Pinpoint the cell where the given text exists, returning its [x, y] midpoint coordinate. 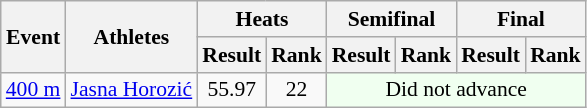
55.97 [232, 90]
Jasna Horozić [131, 90]
Heats [262, 19]
400 m [34, 90]
Athletes [131, 36]
Did not advance [456, 90]
Semifinal [392, 19]
Event [34, 36]
22 [296, 90]
Final [520, 19]
